Extract the [x, y] coordinate from the center of the cell holding the provided text.  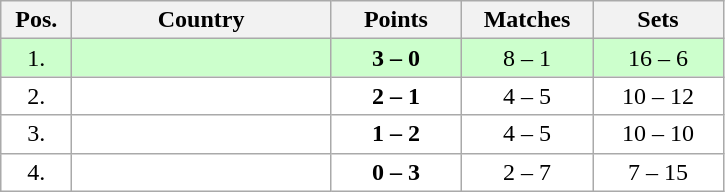
8 – 1 [526, 58]
1. [36, 58]
10 – 12 [658, 96]
3. [36, 134]
16 – 6 [658, 58]
0 – 3 [396, 172]
7 – 15 [658, 172]
10 – 10 [658, 134]
Matches [526, 20]
2. [36, 96]
Pos. [36, 20]
2 – 7 [526, 172]
1 – 2 [396, 134]
Sets [658, 20]
Points [396, 20]
4. [36, 172]
3 – 0 [396, 58]
2 – 1 [396, 96]
Country [202, 20]
